Capture the cell that displays the provided text and extract its (X, Y) central coordinate. 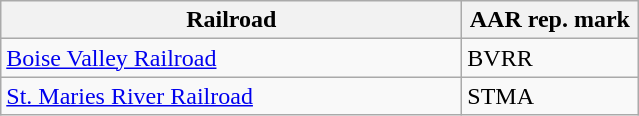
STMA (550, 96)
Railroad (232, 20)
Boise Valley Railroad (232, 58)
BVRR (550, 58)
AAR rep. mark (550, 20)
St. Maries River Railroad (232, 96)
